Identify which cell holds the provided text, then report its [x, y] central coordinate. 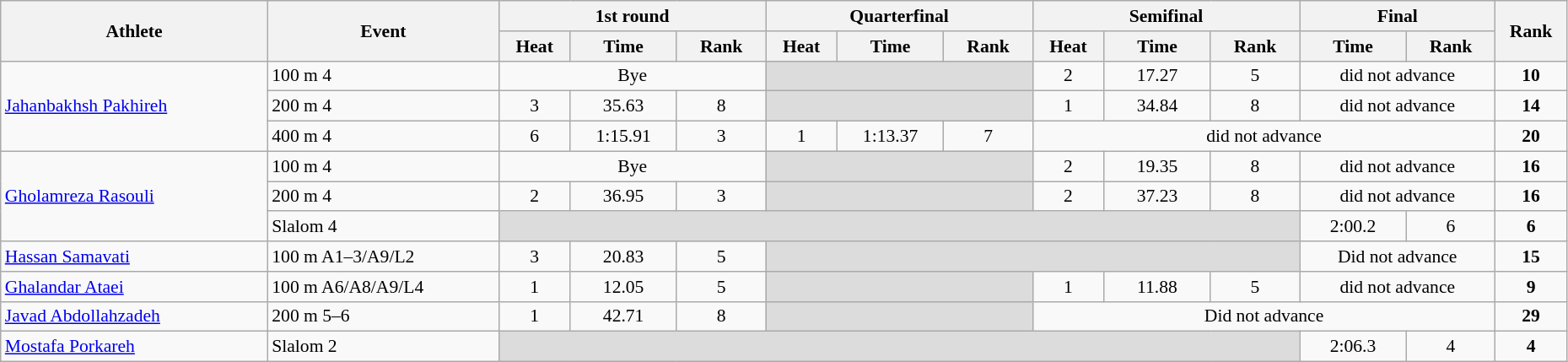
7 [989, 137]
Ghalandar Ataei [134, 287]
10 [1532, 76]
20.83 [624, 257]
Slalom 2 [383, 347]
Gholamreza Rasouli [134, 196]
200 m 5–6 [383, 316]
15 [1532, 257]
34.84 [1157, 106]
20 [1532, 137]
12.05 [624, 287]
Athlete [134, 30]
Mostafa Porkareh [134, 347]
1:15.91 [624, 137]
1:13.37 [891, 137]
Final [1398, 16]
17.27 [1157, 76]
Javad Abdollahzadeh [134, 316]
Hassan Samavati [134, 257]
100 m A6/A8/A9/L4 [383, 287]
Semifinal [1166, 16]
14 [1532, 106]
100 m A1–3/A9/L2 [383, 257]
Quarterfinal [899, 16]
Event [383, 30]
19.35 [1157, 166]
29 [1532, 316]
1st round [632, 16]
400 m 4 [383, 137]
37.23 [1157, 197]
Slalom 4 [383, 227]
42.71 [624, 316]
2:00.2 [1353, 227]
9 [1532, 287]
36.95 [624, 197]
2:06.3 [1353, 347]
Jahanbakhsh Pakhireh [134, 106]
35.63 [624, 106]
11.88 [1157, 287]
